Pinpoint the cell where the given text exists, returning its [x, y] midpoint coordinate. 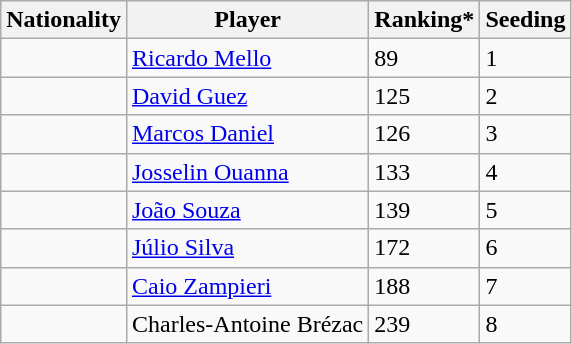
David Guez [247, 96]
Player [247, 20]
2 [526, 96]
Josselin Ouanna [247, 172]
239 [424, 324]
Caio Zampieri [247, 286]
3 [526, 134]
Charles-Antoine Brézac [247, 324]
89 [424, 58]
4 [526, 172]
Júlio Silva [247, 248]
Ricardo Mello [247, 58]
172 [424, 248]
1 [526, 58]
5 [526, 210]
7 [526, 286]
Seeding [526, 20]
Ranking* [424, 20]
125 [424, 96]
Marcos Daniel [247, 134]
133 [424, 172]
João Souza [247, 210]
6 [526, 248]
188 [424, 286]
Nationality [64, 20]
139 [424, 210]
8 [526, 324]
126 [424, 134]
